Determine the [x, y] coordinate at the center of the cell enclosing the given text.  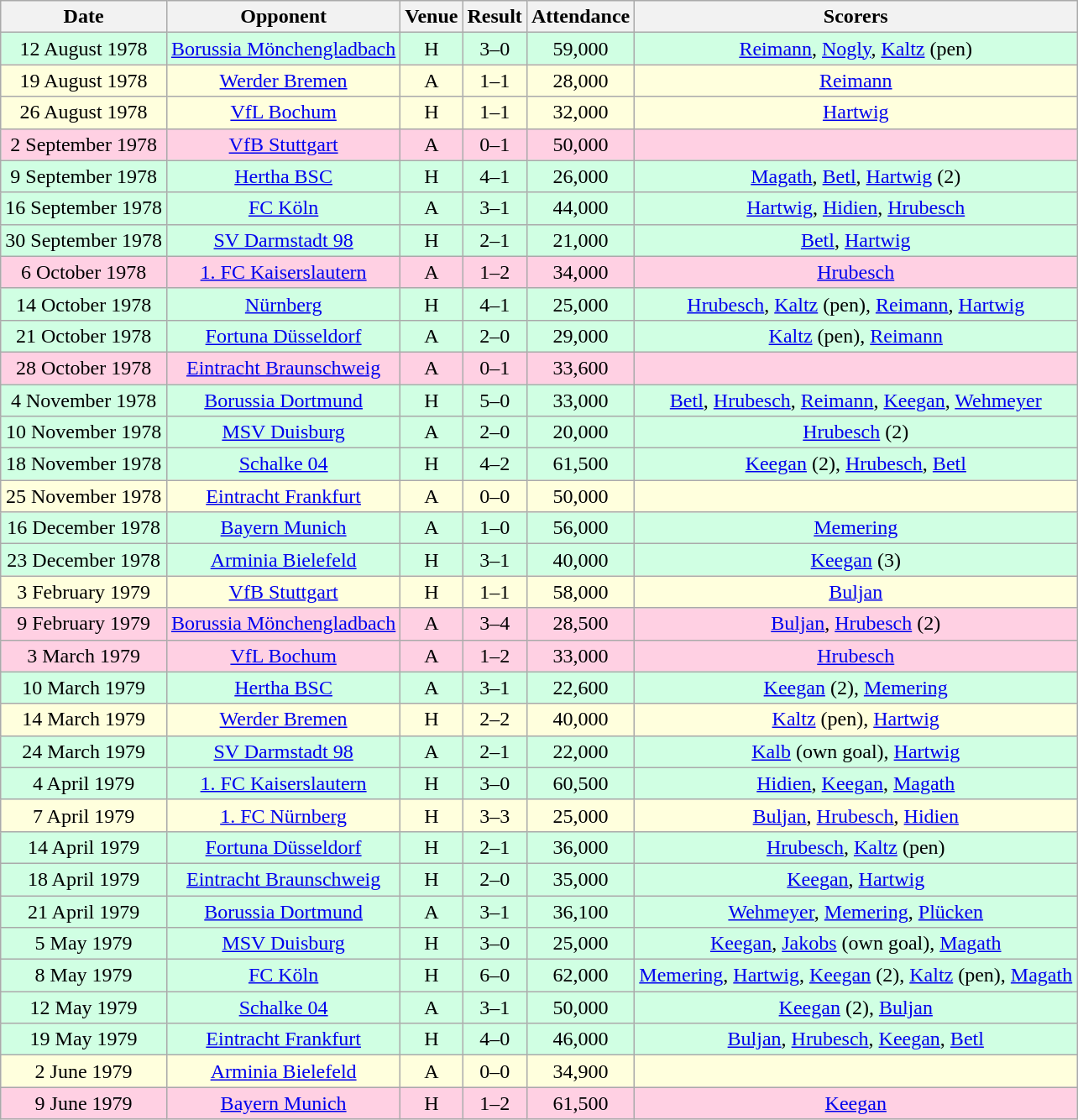
Keegan, Jakobs (own goal), Magath [856, 944]
Betl, Hartwig [856, 240]
26 August 1978 [84, 113]
3 March 1979 [84, 656]
Keegan (2), Buljan [856, 1007]
Betl, Hrubesch, Reimann, Keegan, Wehmeyer [856, 400]
22,000 [580, 751]
16 December 1978 [84, 528]
Memering [856, 528]
Kalb (own goal), Hartwig [856, 751]
9 February 1979 [84, 624]
16 September 1978 [84, 208]
56,000 [580, 528]
23 December 1978 [84, 560]
Buljan, Hrubesch (2) [856, 624]
Hartwig [856, 113]
3 February 1979 [84, 592]
25 November 1978 [84, 496]
Memering, Hartwig, Keegan (2), Kaltz (pen), Magath [856, 976]
Result [495, 17]
Keegan [856, 1103]
12 August 1978 [84, 49]
Scorers [856, 17]
Hidien, Keegan, Magath [856, 783]
2 September 1978 [84, 144]
1. FC Nürnberg [283, 815]
36,100 [580, 911]
Venue [432, 17]
Hartwig, Hidien, Hrubesch [856, 208]
2 June 1979 [84, 1071]
10 March 1979 [84, 688]
4–0 [495, 1039]
1–0 [495, 528]
28 October 1978 [84, 368]
26,000 [580, 176]
4 April 1979 [84, 783]
Reimann [856, 81]
8 May 1979 [84, 976]
5 May 1979 [84, 944]
14 October 1978 [84, 304]
Magath, Betl, Hartwig (2) [856, 176]
58,000 [580, 592]
Keegan, Hartwig [856, 879]
46,000 [580, 1039]
Keegan (2), Hrubesch, Betl [856, 464]
Hrubesch, Kaltz (pen) [856, 847]
34,900 [580, 1071]
Kaltz (pen), Reimann [856, 336]
Buljan, Hrubesch, Hidien [856, 815]
18 April 1979 [84, 879]
6 October 1978 [84, 272]
29,000 [580, 336]
4 November 1978 [84, 400]
28,000 [580, 81]
20,000 [580, 432]
Buljan [856, 592]
Keegan (2), Memering [856, 688]
6–0 [495, 976]
19 August 1978 [84, 81]
3–4 [495, 624]
Keegan (3) [856, 560]
14 March 1979 [84, 720]
12 May 1979 [84, 1007]
32,000 [580, 113]
Nürnberg [283, 304]
5–0 [495, 400]
35,000 [580, 879]
28,500 [580, 624]
9 September 1978 [84, 176]
19 May 1979 [84, 1039]
10 November 1978 [84, 432]
24 March 1979 [84, 751]
Date [84, 17]
Buljan, Hrubesch, Keegan, Betl [856, 1039]
14 April 1979 [84, 847]
21 April 1979 [84, 911]
Hrubesch (2) [856, 432]
60,500 [580, 783]
62,000 [580, 976]
21,000 [580, 240]
4–2 [495, 464]
Attendance [580, 17]
21 October 1978 [84, 336]
3–3 [495, 815]
33,600 [580, 368]
Reimann, Nogly, Kaltz (pen) [856, 49]
9 June 1979 [84, 1103]
Hrubesch, Kaltz (pen), Reimann, Hartwig [856, 304]
44,000 [580, 208]
7 April 1979 [84, 815]
36,000 [580, 847]
34,000 [580, 272]
30 September 1978 [84, 240]
Opponent [283, 17]
18 November 1978 [84, 464]
22,600 [580, 688]
Kaltz (pen), Hartwig [856, 720]
59,000 [580, 49]
Wehmeyer, Memering, Plücken [856, 911]
2–2 [495, 720]
